Output the (x, y) coordinate of the center of the cell containing the given text.  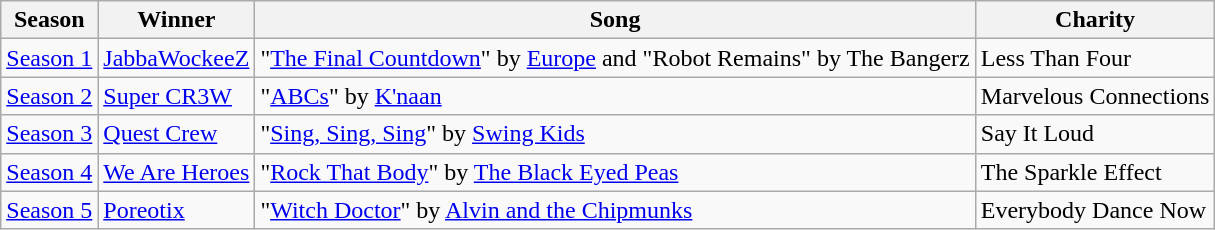
Marvelous Connections (1095, 96)
Season 3 (50, 134)
"The Final Countdown" by Europe and "Robot Remains" by The Bangerz (615, 58)
"Witch Doctor" by Alvin and the Chipmunks (615, 210)
"Sing, Sing, Sing" by Swing Kids (615, 134)
"Rock That Body" by The Black Eyed Peas (615, 172)
JabbaWockeeZ (176, 58)
Charity (1095, 20)
Season 2 (50, 96)
Season 5 (50, 210)
Everybody Dance Now (1095, 210)
"ABCs" by K'naan (615, 96)
The Sparkle Effect (1095, 172)
Season (50, 20)
Season 4 (50, 172)
Winner (176, 20)
Say It Loud (1095, 134)
Super CR3W (176, 96)
Less Than Four (1095, 58)
We Are Heroes (176, 172)
Quest Crew (176, 134)
Poreotix (176, 210)
Season 1 (50, 58)
Song (615, 20)
